Identify which cell holds the provided text, then report its [X, Y] central coordinate. 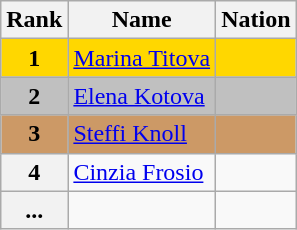
Steffi Knoll [142, 134]
Marina Titova [142, 58]
4 [34, 172]
Name [142, 20]
Elena Kotova [142, 96]
2 [34, 96]
3 [34, 134]
Cinzia Frosio [142, 172]
1 [34, 58]
Nation [256, 20]
... [34, 210]
Rank [34, 20]
